Search for the cell housing the specified text and yield its [x, y] center coordinate. 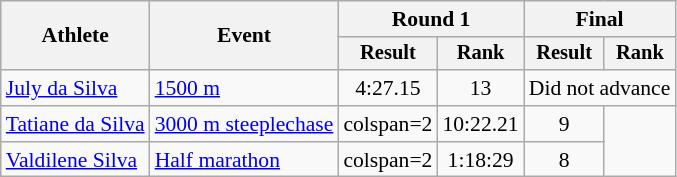
July da Silva [76, 88]
Final [600, 19]
colspan=2 [388, 124]
1500 m [244, 88]
Event [244, 36]
Round 1 [430, 19]
13 [480, 88]
4:27.15 [388, 88]
Athlete [76, 36]
Did not advance [600, 88]
10:22.21 [480, 124]
Tatiane da Silva [76, 124]
3000 m steeplechase [244, 124]
9 [564, 124]
